Provide the (x, y) coordinate of the cell's center where the given text is located.  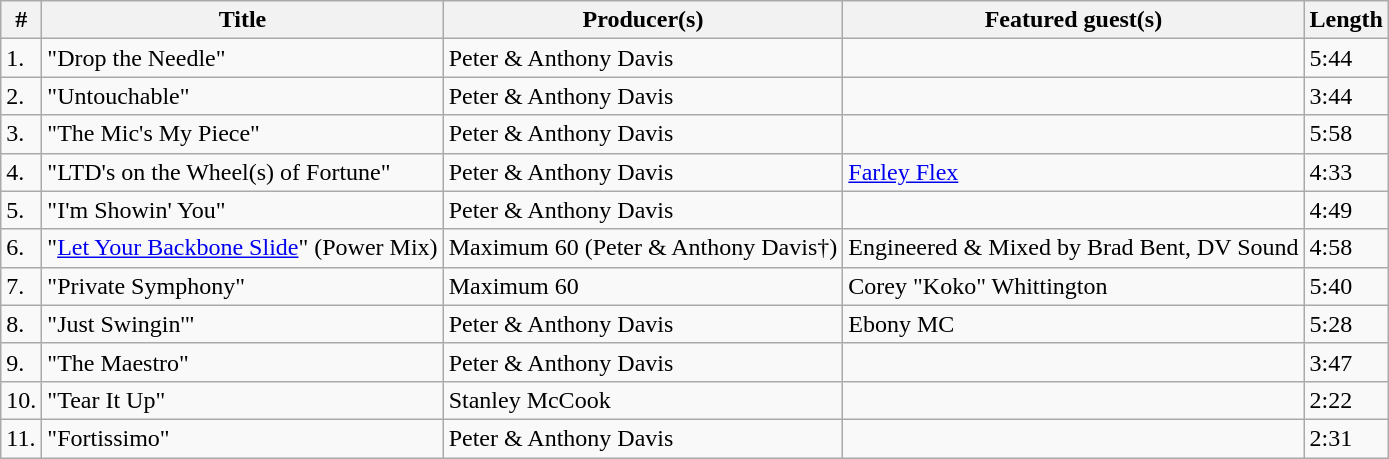
"Fortissimo" (242, 438)
"The Maestro" (242, 362)
Length (1346, 20)
1. (22, 58)
Corey "Koko" Whittington (1074, 286)
Farley Flex (1074, 172)
"Drop the Needle" (242, 58)
4:58 (1346, 248)
3. (22, 134)
Maximum 60 (Peter & Anthony Davis†) (643, 248)
7. (22, 286)
5:58 (1346, 134)
Maximum 60 (643, 286)
5:28 (1346, 324)
Producer(s) (643, 20)
Engineered & Mixed by Brad Bent, DV Sound (1074, 248)
4:33 (1346, 172)
Title (242, 20)
2. (22, 96)
"The Mic's My Piece" (242, 134)
11. (22, 438)
2:31 (1346, 438)
5:44 (1346, 58)
3:47 (1346, 362)
5. (22, 210)
10. (22, 400)
# (22, 20)
8. (22, 324)
Featured guest(s) (1074, 20)
"Private Symphony" (242, 286)
3:44 (1346, 96)
5:40 (1346, 286)
4. (22, 172)
"Let Your Backbone Slide" (Power Mix) (242, 248)
"Tear It Up" (242, 400)
6. (22, 248)
"LTD's on the Wheel(s) of Fortune" (242, 172)
4:49 (1346, 210)
9. (22, 362)
2:22 (1346, 400)
"Untouchable" (242, 96)
"I'm Showin' You" (242, 210)
"Just Swingin'" (242, 324)
Ebony MC (1074, 324)
Stanley McCook (643, 400)
